Return (x, y) of the center of cell containing provided text 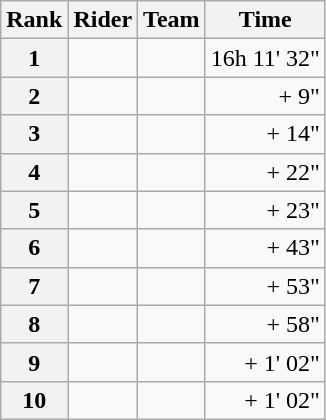
+ 58" (265, 324)
+ 23" (265, 210)
8 (34, 324)
2 (34, 96)
+ 53" (265, 286)
+ 43" (265, 248)
1 (34, 58)
Rank (34, 20)
+ 22" (265, 172)
10 (34, 400)
Team (172, 20)
16h 11' 32" (265, 58)
Time (265, 20)
3 (34, 134)
5 (34, 210)
4 (34, 172)
+ 9" (265, 96)
9 (34, 362)
Rider (103, 20)
+ 14" (265, 134)
6 (34, 248)
7 (34, 286)
